Return [X, Y] of the center of cell containing provided text 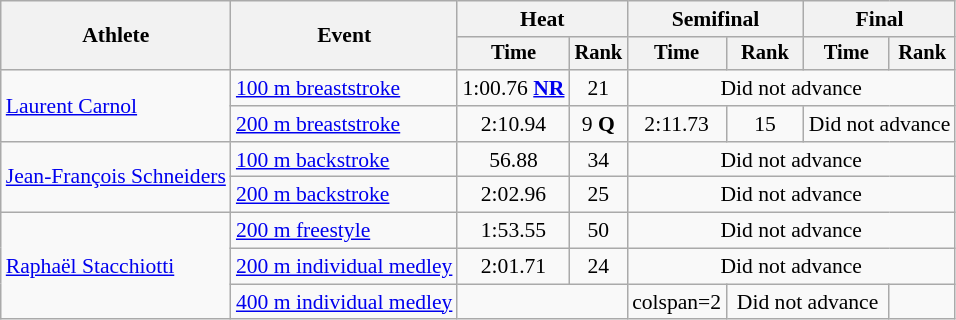
200 m breaststroke [344, 124]
56.88 [513, 160]
Event [344, 36]
colspan=2 [676, 302]
Heat [542, 19]
Athlete [116, 36]
1:00.76 NR [513, 88]
25 [599, 195]
9 Q [599, 124]
1:53.55 [513, 231]
2:10.94 [513, 124]
Final [880, 19]
100 m breaststroke [344, 88]
Semifinal [716, 19]
50 [599, 231]
200 m backstroke [344, 195]
200 m freestyle [344, 231]
Jean-François Schneiders [116, 178]
21 [599, 88]
34 [599, 160]
15 [765, 124]
200 m individual medley [344, 267]
Laurent Carnol [116, 106]
400 m individual medley [344, 302]
Raphaël Stacchiotti [116, 266]
2:11.73 [676, 124]
2:02.96 [513, 195]
24 [599, 267]
2:01.71 [513, 267]
100 m backstroke [344, 160]
